Pinpoint the cell where the given text exists, returning its (X, Y) midpoint coordinate. 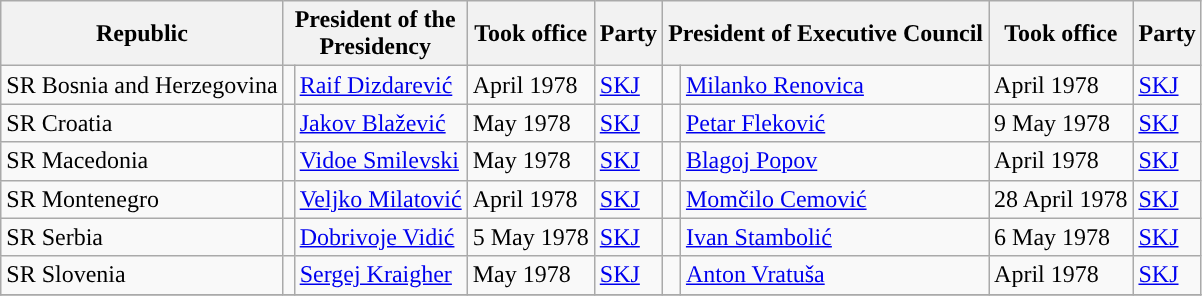
Vidoe Smilevski (380, 161)
Veljko Milatović (380, 199)
Petar Fleković (834, 123)
28 April 1978 (1061, 199)
Anton Vratuša (834, 275)
Jakov Blažević (380, 123)
6 May 1978 (1061, 237)
Sergej Kraigher (380, 275)
President of Executive Council (826, 34)
SR Serbia (142, 237)
SR Macedonia (142, 161)
Raif Dizdarević (380, 85)
Blagoj Popov (834, 161)
President of thePresidency (375, 34)
Milanko Renovica (834, 85)
9 May 1978 (1061, 123)
5 May 1978 (530, 237)
SR Montenegro (142, 199)
Dobrivoje Vidić (380, 237)
SR Croatia (142, 123)
Ivan Stambolić (834, 237)
SR Slovenia (142, 275)
Momčilo Cemović (834, 199)
SR Bosnia and Herzegovina (142, 85)
Republic (142, 34)
